Identify which cell holds the provided text, then report its (X, Y) central coordinate. 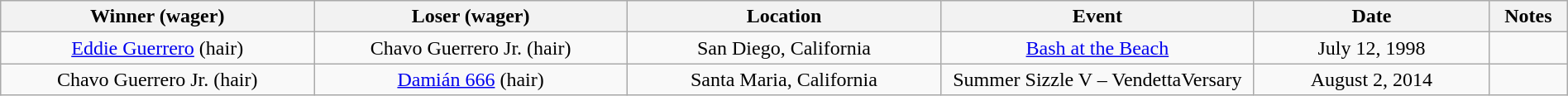
Bash at the Beach (1097, 48)
Damián 666 (hair) (471, 79)
Location (784, 17)
August 2, 2014 (1371, 79)
Winner (wager) (157, 17)
San Diego, California (784, 48)
Santa Maria, California (784, 79)
Loser (wager) (471, 17)
Date (1371, 17)
July 12, 1998 (1371, 48)
Notes (1528, 17)
Summer Sizzle V – VendettaVersary (1097, 79)
Event (1097, 17)
Eddie Guerrero (hair) (157, 48)
